Output the [X, Y] coordinate of the center of the cell containing the given text.  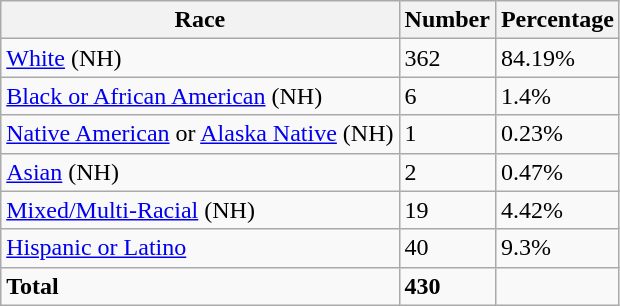
White (NH) [200, 58]
1.4% [557, 96]
1 [447, 134]
Native American or Alaska Native (NH) [200, 134]
Percentage [557, 20]
40 [447, 248]
Number [447, 20]
362 [447, 58]
Hispanic or Latino [200, 248]
84.19% [557, 58]
Mixed/Multi-Racial (NH) [200, 210]
Black or African American (NH) [200, 96]
0.47% [557, 172]
19 [447, 210]
0.23% [557, 134]
4.42% [557, 210]
2 [447, 172]
430 [447, 286]
Asian (NH) [200, 172]
9.3% [557, 248]
Race [200, 20]
Total [200, 286]
6 [447, 96]
